For the text-containing cell, return its midpoint in [x, y] coordinate format. 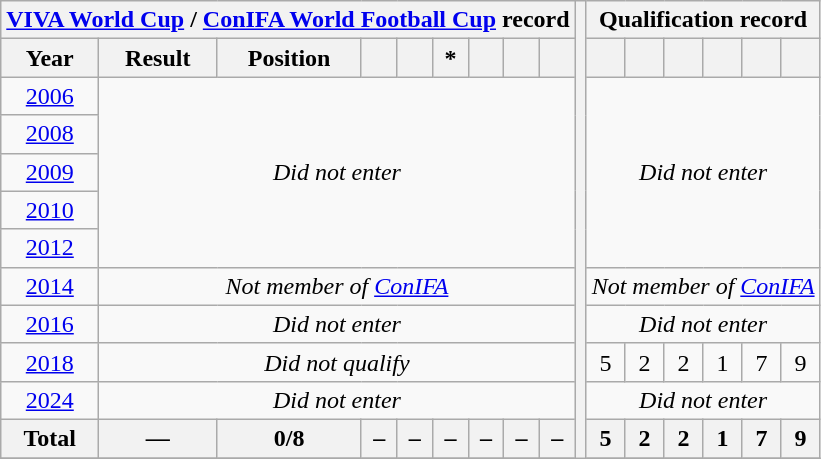
2014 [50, 286]
2018 [50, 362]
Year [50, 58]
Position [290, 58]
2009 [50, 172]
Qualification record [703, 20]
— [158, 438]
2010 [50, 210]
VIVA World Cup / ConIFA World Football Cup record [288, 20]
2012 [50, 248]
2024 [50, 400]
* [451, 58]
2016 [50, 324]
2006 [50, 96]
2008 [50, 134]
Total [50, 438]
Result [158, 58]
Did not qualify [337, 362]
0/8 [290, 438]
